Pinpoint the cell where the given text exists, returning its (x, y) midpoint coordinate. 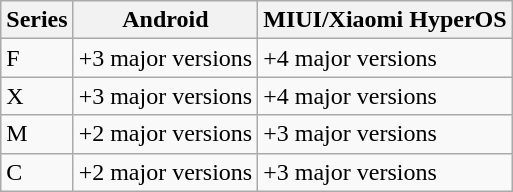
C (37, 172)
MIUI/Xiaomi HyperOS (385, 20)
F (37, 58)
Android (166, 20)
X (37, 96)
M (37, 134)
Series (37, 20)
